Determine the (X, Y) coordinate at the center of the cell enclosing the given text.  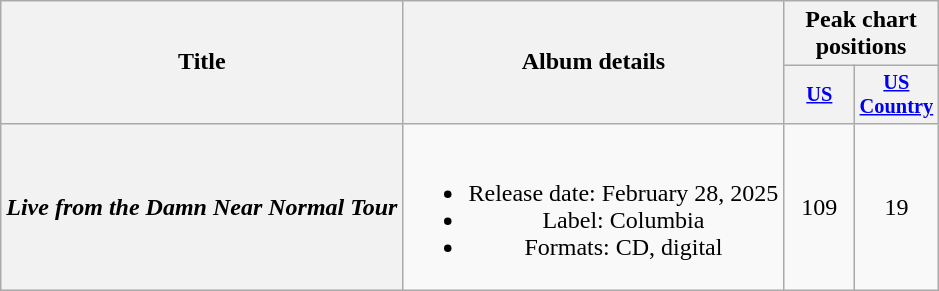
Release date: February 28, 2025Label: ColumbiaFormats: CD, digital (594, 206)
Title (202, 62)
19 (896, 206)
Album details (594, 62)
Live from the Damn Near Normal Tour (202, 206)
USCountry (896, 95)
109 (820, 206)
Peak chart positions (861, 34)
US (820, 95)
